Search for the cell housing the specified text and yield its [x, y] center coordinate. 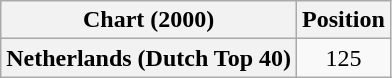
Position [344, 20]
Chart (2000) [149, 20]
125 [344, 58]
Netherlands (Dutch Top 40) [149, 58]
